Detect which cell encompasses the target text, then output its [x, y] center coordinate. 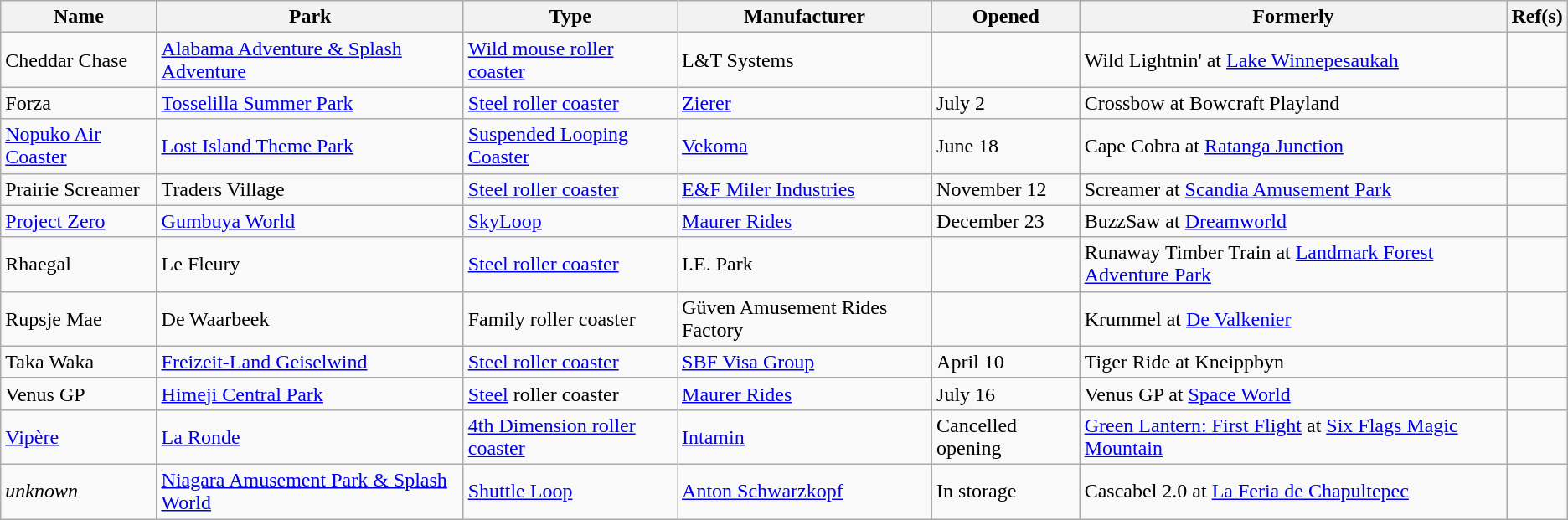
November 12 [1007, 189]
Intamin [805, 437]
Suspended Looping Coaster [570, 146]
Venus GP [79, 394]
Type [570, 17]
July 2 [1007, 103]
Name [79, 17]
December 23 [1007, 221]
Himeji Central Park [310, 394]
Anton Schwarzkopf [805, 491]
unknown [79, 491]
SkyLoop [570, 221]
Rhaegal [79, 265]
Le Fleury [310, 265]
Nopuko Air Coaster [79, 146]
Formerly [1293, 17]
Ref(s) [1537, 17]
Manufacturer [805, 17]
Güven Amusement Rides Factory [805, 318]
Venus GP at Space World [1293, 394]
Green Lantern: First Flight at Six Flags Magic Mountain [1293, 437]
Cheddar Chase [79, 60]
Lost Island Theme Park [310, 146]
Traders Village [310, 189]
Family roller coaster [570, 318]
Runaway Timber Train at Landmark Forest Adventure Park [1293, 265]
Tiger Ride at Kneippbyn [1293, 362]
Opened [1007, 17]
Krummel at De Valkenier [1293, 318]
Shuttle Loop [570, 491]
La Ronde [310, 437]
Crossbow at Bowcraft Playland [1293, 103]
4th Dimension roller coaster [570, 437]
Alabama Adventure & Splash Adventure [310, 60]
Taka Waka [79, 362]
Park [310, 17]
Wild Lightnin' at Lake Winnepesaukah [1293, 60]
L&T Systems [805, 60]
Zierer [805, 103]
Rupsje Mae [79, 318]
Freizeit-Land Geiselwind [310, 362]
SBF Visa Group [805, 362]
April 10 [1007, 362]
June 18 [1007, 146]
I.E. Park [805, 265]
Tosselilla Summer Park [310, 103]
Cancelled opening [1007, 437]
Screamer at Scandia Amusement Park [1293, 189]
Gumbuya World [310, 221]
July 16 [1007, 394]
Cape Cobra at Ratanga Junction [1293, 146]
BuzzSaw at Dreamworld [1293, 221]
In storage [1007, 491]
Project Zero [79, 221]
De Waarbeek [310, 318]
Forza [79, 103]
E&F Miler Industries [805, 189]
Prairie Screamer [79, 189]
Cascabel 2.0 at La Feria de Chapultepec [1293, 491]
Vipère [79, 437]
Niagara Amusement Park & Splash World [310, 491]
Vekoma [805, 146]
Wild mouse roller coaster [570, 60]
